Find where the given text appears and provide that cell's center as [x, y] coordinate. 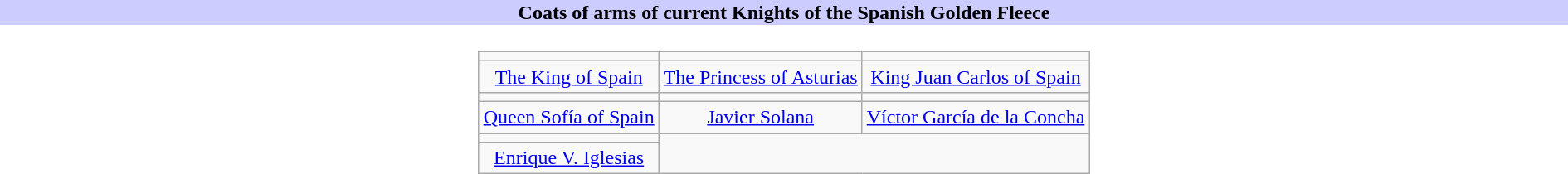
Queen Sofía of Spain [569, 117]
King Juan Carlos of Spain [976, 76]
The Princess of Asturias [760, 76]
Enrique V. Iglesias [569, 158]
Javier Solana [760, 117]
Coats of arms of current Knights of the Spanish Golden Fleece [784, 12]
Víctor García de la Concha [976, 117]
The King of Spain [569, 76]
